For the text-containing cell, return its midpoint in (X, Y) coordinate format. 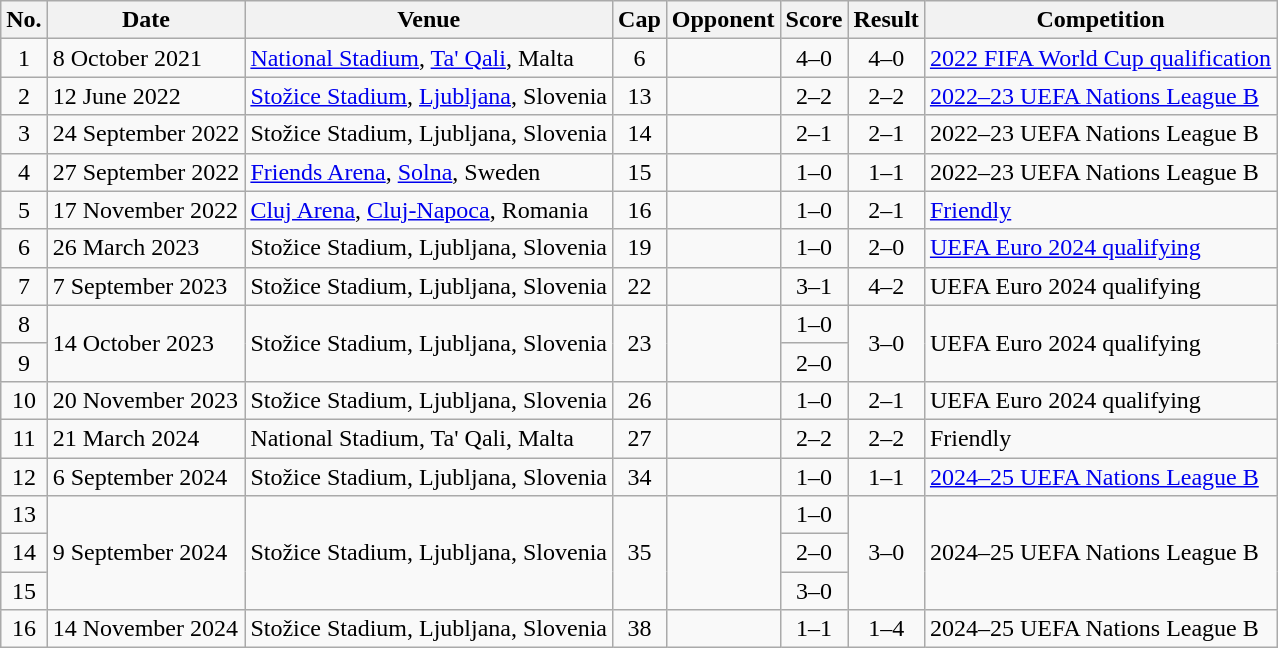
Venue (429, 20)
5 (24, 210)
35 (640, 553)
22 (640, 286)
7 September 2023 (146, 286)
38 (640, 629)
9 September 2024 (146, 553)
3–1 (814, 286)
Score (814, 20)
7 (24, 286)
4–2 (886, 286)
Result (886, 20)
24 September 2022 (146, 134)
12 (24, 477)
6 September 2024 (146, 477)
Date (146, 20)
No. (24, 20)
27 September 2022 (146, 172)
8 October 2021 (146, 58)
9 (24, 362)
1–4 (886, 629)
20 November 2023 (146, 400)
2 (24, 96)
26 March 2023 (146, 248)
Opponent (723, 20)
21 March 2024 (146, 438)
1 (24, 58)
26 (640, 400)
12 June 2022 (146, 96)
8 (24, 324)
23 (640, 343)
17 November 2022 (146, 210)
27 (640, 438)
11 (24, 438)
14 October 2023 (146, 343)
Cluj Arena, Cluj-Napoca, Romania (429, 210)
Friends Arena, Solna, Sweden (429, 172)
Competition (1100, 20)
10 (24, 400)
Cap (640, 20)
14 November 2024 (146, 629)
4 (24, 172)
3 (24, 134)
34 (640, 477)
19 (640, 248)
2022 FIFA World Cup qualification (1100, 58)
